Return [x, y] of the center of cell containing provided text 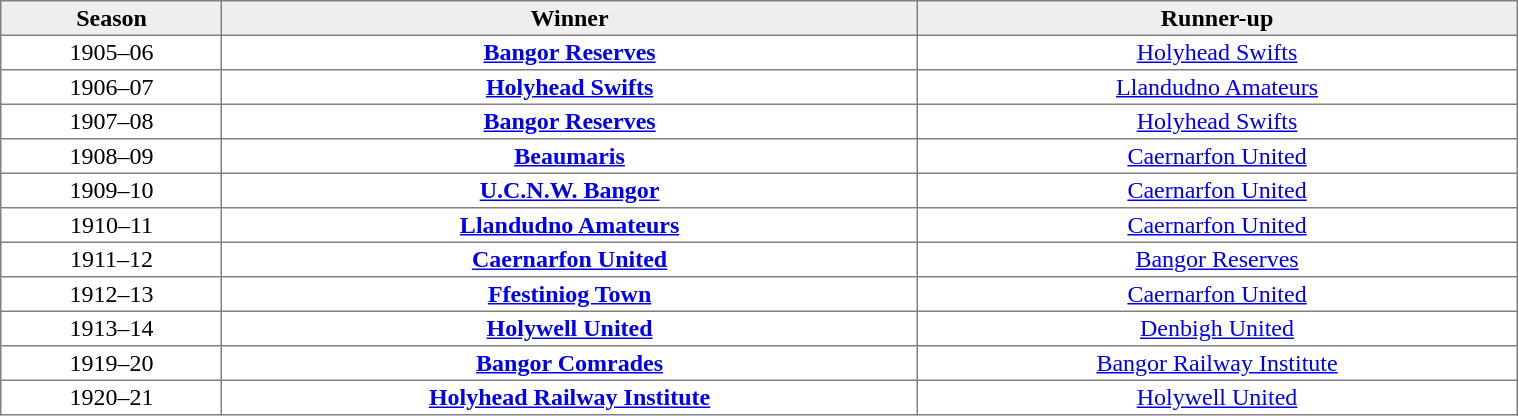
1907–08 [111, 121]
U.C.N.W. Bangor [570, 190]
1910–11 [111, 225]
Beaumaris [570, 156]
Holyhead Railway Institute [570, 397]
1906–07 [111, 87]
Season [111, 18]
1905–06 [111, 52]
1909–10 [111, 190]
1913–14 [111, 328]
1912–13 [111, 294]
1908–09 [111, 156]
Bangor Railway Institute [1216, 363]
Runner-up [1216, 18]
Winner [570, 18]
1920–21 [111, 397]
Ffestiniog Town [570, 294]
1911–12 [111, 259]
1919–20 [111, 363]
Bangor Comrades [570, 363]
Denbigh United [1216, 328]
